Search for the cell housing the specified text and yield its [x, y] center coordinate. 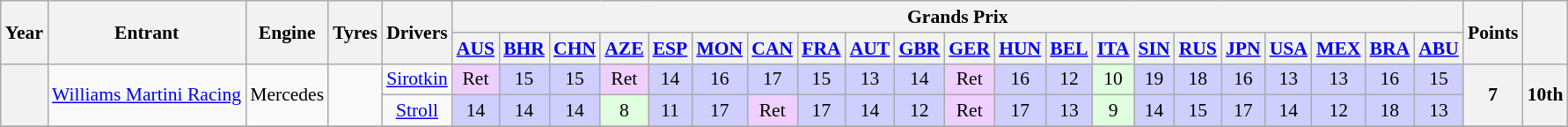
Tyres [355, 32]
BRA [1389, 49]
Williams Martini Racing [146, 95]
AUS [475, 49]
Entrant [146, 32]
RUS [1198, 49]
GER [970, 49]
Grands Prix [957, 17]
AUT [870, 49]
GBR [919, 49]
Stroll [417, 111]
HUN [1020, 49]
Mercedes [287, 95]
8 [625, 111]
JPN [1243, 49]
ESP [670, 49]
10 [1114, 79]
19 [1154, 79]
Sirotkin [417, 79]
ITA [1114, 49]
7 [1493, 95]
10th [1545, 95]
BEL [1068, 49]
BHR [524, 49]
Engine [287, 32]
MON [720, 49]
MEX [1338, 49]
FRA [821, 49]
SIN [1154, 49]
Year [25, 32]
11 [670, 111]
CHN [575, 49]
Points [1493, 32]
Drivers [417, 32]
AZE [625, 49]
USA [1288, 49]
ABU [1439, 49]
9 [1114, 111]
CAN [773, 49]
